Return the (X, Y) coordinate for the center point of the cell that contains the specified text.  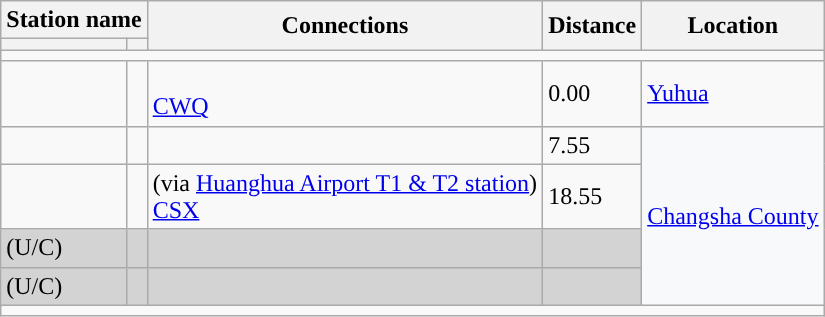
Location (733, 26)
Connections (344, 26)
Distance (592, 26)
(via Huanghua Airport T1 & T2 station) CSX (344, 196)
Changsha County (733, 216)
7.55 (592, 145)
CWQ (344, 94)
18.55 (592, 196)
Station name (74, 20)
0.00 (592, 94)
Yuhua (733, 94)
